Pinpoint the cell where the given text exists, returning its (X, Y) midpoint coordinate. 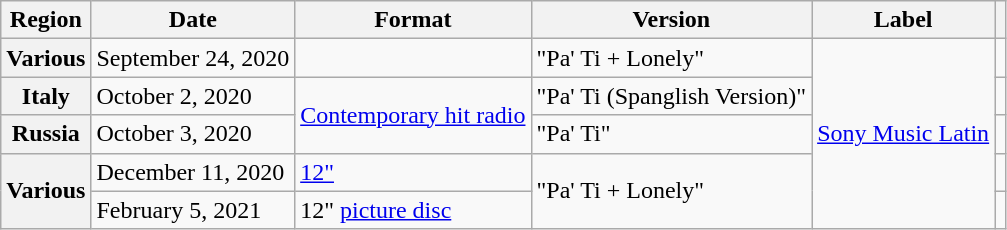
September 24, 2020 (193, 58)
Label (904, 20)
12" picture disc (413, 210)
February 5, 2021 (193, 210)
Sony Music Latin (904, 134)
Russia (46, 134)
Italy (46, 96)
12" (413, 172)
Version (672, 20)
December 11, 2020 (193, 172)
Region (46, 20)
Format (413, 20)
Date (193, 20)
October 2, 2020 (193, 96)
"Pa' Ti" (672, 134)
"Pa' Ti (Spanglish Version)" (672, 96)
Contemporary hit radio (413, 115)
October 3, 2020 (193, 134)
